Find where the given text appears and provide that cell's center as (x, y) coordinate. 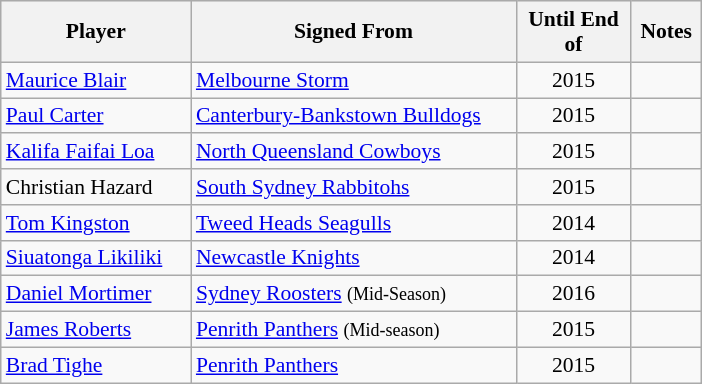
Maurice Blair (96, 80)
Penrith Panthers (354, 365)
Newcastle Knights (354, 258)
Christian Hazard (96, 187)
Sydney Roosters (Mid-Season) (354, 294)
Notes (666, 32)
Tom Kingston (96, 223)
Signed From (354, 32)
James Roberts (96, 330)
2016 (574, 294)
Daniel Mortimer (96, 294)
South Sydney Rabbitohs (354, 187)
Siuatonga Likiliki (96, 258)
Paul Carter (96, 116)
Melbourne Storm (354, 80)
Until End of (574, 32)
North Queensland Cowboys (354, 152)
Player (96, 32)
Tweed Heads Seagulls (354, 223)
Canterbury-Bankstown Bulldogs (354, 116)
Penrith Panthers (Mid-season) (354, 330)
Kalifa Faifai Loa (96, 152)
Brad Tighe (96, 365)
